Extract the (X, Y) coordinate from the center of the cell holding the provided text.  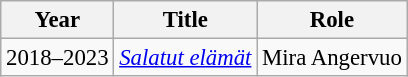
Role (332, 20)
Title (186, 20)
2018–2023 (58, 58)
Salatut elämät (186, 58)
Year (58, 20)
Mira Angervuo (332, 58)
